Output the (x, y) coordinate of the center of the cell containing the given text.  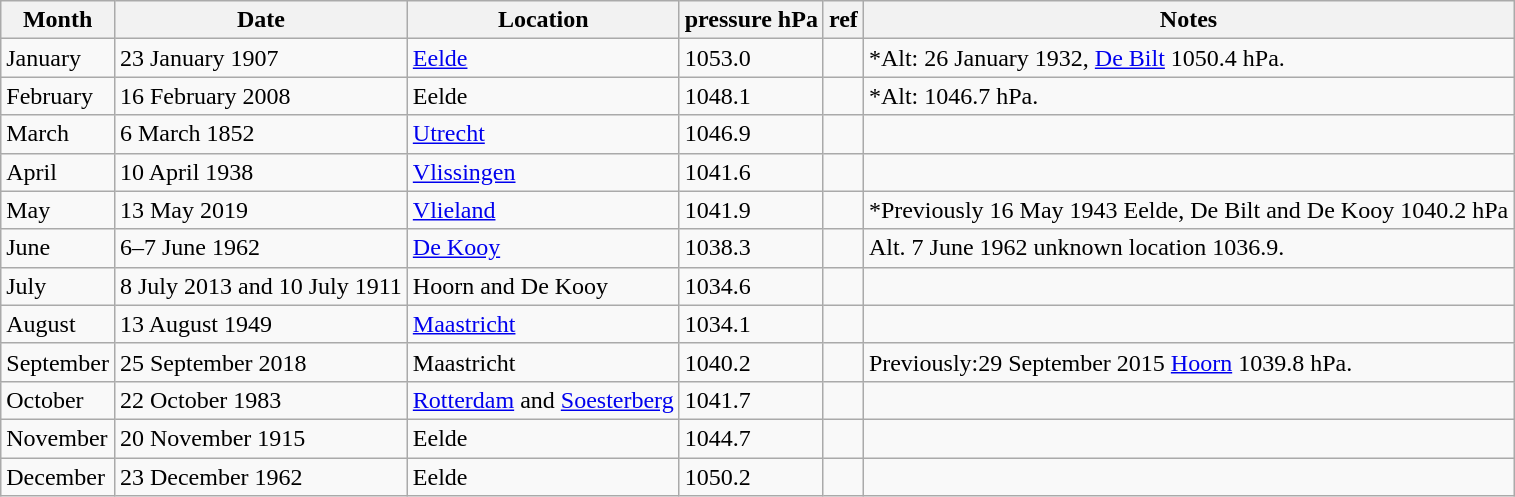
Rotterdam and Soesterberg (543, 400)
Utrecht (543, 134)
October (58, 400)
Previously:29 September 2015 Hoorn 1039.8 hPa. (1188, 362)
20 November 1915 (260, 438)
1048.1 (751, 96)
23 January 1907 (260, 58)
November (58, 438)
16 February 2008 (260, 96)
1040.2 (751, 362)
1053.0 (751, 58)
January (58, 58)
1038.3 (751, 248)
Date (260, 20)
Vlissingen (543, 172)
Vlieland (543, 210)
April (58, 172)
August (58, 324)
ref (843, 20)
*Alt: 1046.7 hPa. (1188, 96)
July (58, 286)
25 September 2018 (260, 362)
December (58, 477)
13 August 1949 (260, 324)
1050.2 (751, 477)
June (58, 248)
Month (58, 20)
*Previously 16 May 1943 Eelde, De Bilt and De Kooy 1040.2 hPa (1188, 210)
6 March 1852 (260, 134)
22 October 1983 (260, 400)
Location (543, 20)
May (58, 210)
September (58, 362)
23 December 1962 (260, 477)
1044.7 (751, 438)
pressure hPa (751, 20)
10 April 1938 (260, 172)
February (58, 96)
March (58, 134)
Alt. 7 June 1962 unknown location 1036.9. (1188, 248)
6–7 June 1962 (260, 248)
1041.7 (751, 400)
1034.6 (751, 286)
1034.1 (751, 324)
8 July 2013 and 10 July 1911 (260, 286)
1041.6 (751, 172)
*Alt: 26 January 1932, De Bilt 1050.4 hPa. (1188, 58)
1041.9 (751, 210)
De Kooy (543, 248)
13 May 2019 (260, 210)
Hoorn and De Kooy (543, 286)
Notes (1188, 20)
1046.9 (751, 134)
